Pinpoint the cell where the given text exists, returning its (x, y) midpoint coordinate. 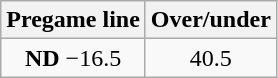
40.5 (210, 58)
Pregame line (74, 20)
ND −16.5 (74, 58)
Over/under (210, 20)
